Return (x, y) of the center of cell containing provided text 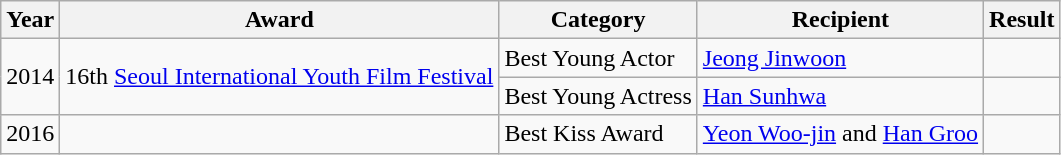
Yeon Woo-jin and Han Groo (840, 134)
Han Sunhwa (840, 96)
Best Young Actor (598, 58)
Result (1022, 20)
Jeong Jinwoon (840, 58)
Category (598, 20)
Recipient (840, 20)
Best Kiss Award (598, 134)
2014 (30, 77)
2016 (30, 134)
Award (280, 20)
16th Seoul International Youth Film Festival (280, 77)
Year (30, 20)
Best Young Actress (598, 96)
